From the cell containing the given text, extract its center point as (X, Y) coordinate. 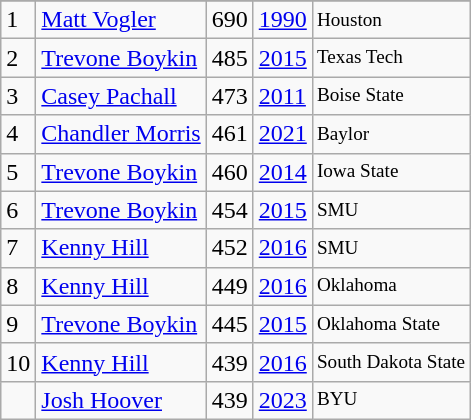
Baylor (390, 134)
445 (230, 324)
8 (18, 286)
449 (230, 286)
1 (18, 20)
Chandler Morris (121, 134)
Iowa State (390, 172)
2023 (282, 400)
461 (230, 134)
3 (18, 96)
2 (18, 58)
7 (18, 248)
South Dakota State (390, 362)
Boise State (390, 96)
4 (18, 134)
Josh Hoover (121, 400)
10 (18, 362)
2014 (282, 172)
460 (230, 172)
Oklahoma (390, 286)
1990 (282, 20)
473 (230, 96)
485 (230, 58)
9 (18, 324)
Houston (390, 20)
BYU (390, 400)
454 (230, 210)
2011 (282, 96)
Matt Vogler (121, 20)
6 (18, 210)
5 (18, 172)
452 (230, 248)
2021 (282, 134)
Oklahoma State (390, 324)
Casey Pachall (121, 96)
690 (230, 20)
Texas Tech (390, 58)
